Determine the [X, Y] coordinate at the center of the cell enclosing the given text.  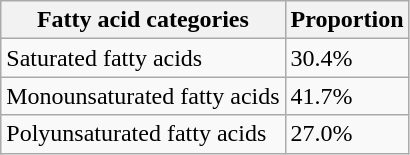
Monounsaturated fatty acids [143, 96]
27.0% [347, 134]
30.4% [347, 58]
Fatty acid categories [143, 20]
Proportion [347, 20]
Saturated fatty acids [143, 58]
41.7% [347, 96]
Polyunsaturated fatty acids [143, 134]
